Identify which cell holds the provided text, then report its (X, Y) central coordinate. 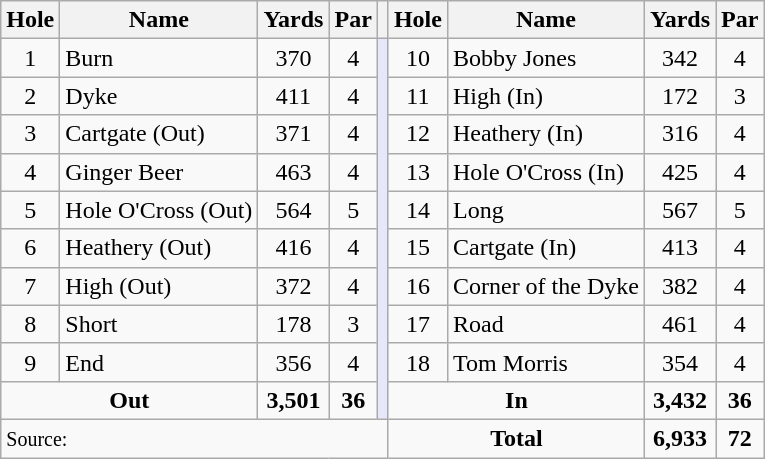
416 (294, 248)
3,501 (294, 400)
Cartgate (Out) (159, 134)
411 (294, 96)
356 (294, 362)
370 (294, 58)
354 (680, 362)
Out (130, 400)
15 (418, 248)
178 (294, 324)
425 (680, 172)
10 (418, 58)
3,432 (680, 400)
9 (30, 362)
567 (680, 210)
Total (516, 438)
In (516, 400)
Hole O'Cross (In) (546, 172)
413 (680, 248)
Corner of the Dyke (546, 286)
18 (418, 362)
17 (418, 324)
Heathery (In) (546, 134)
564 (294, 210)
13 (418, 172)
6,933 (680, 438)
Long (546, 210)
Bobby Jones (546, 58)
High (Out) (159, 286)
6 (30, 248)
Cartgate (In) (546, 248)
461 (680, 324)
372 (294, 286)
14 (418, 210)
High (In) (546, 96)
Tom Morris (546, 362)
1 (30, 58)
Ginger Beer (159, 172)
172 (680, 96)
End (159, 362)
463 (294, 172)
382 (680, 286)
316 (680, 134)
Dyke (159, 96)
16 (418, 286)
Short (159, 324)
371 (294, 134)
11 (418, 96)
72 (740, 438)
Burn (159, 58)
Road (546, 324)
2 (30, 96)
Hole O'Cross (Out) (159, 210)
7 (30, 286)
Heathery (Out) (159, 248)
8 (30, 324)
342 (680, 58)
12 (418, 134)
Source: (195, 438)
